Locate the cell with the specified text and output its (x, y) center coordinate. 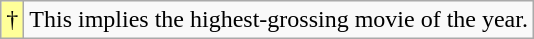
This implies the highest-grossing movie of the year. (279, 20)
† (12, 20)
